Return (x, y) of the center of cell containing provided text 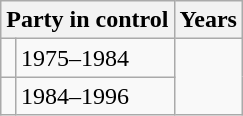
1984–1996 (94, 96)
1975–1984 (94, 58)
Party in control (88, 20)
Years (208, 20)
